Return the [x, y] coordinate for the center point of the cell that contains the specified text.  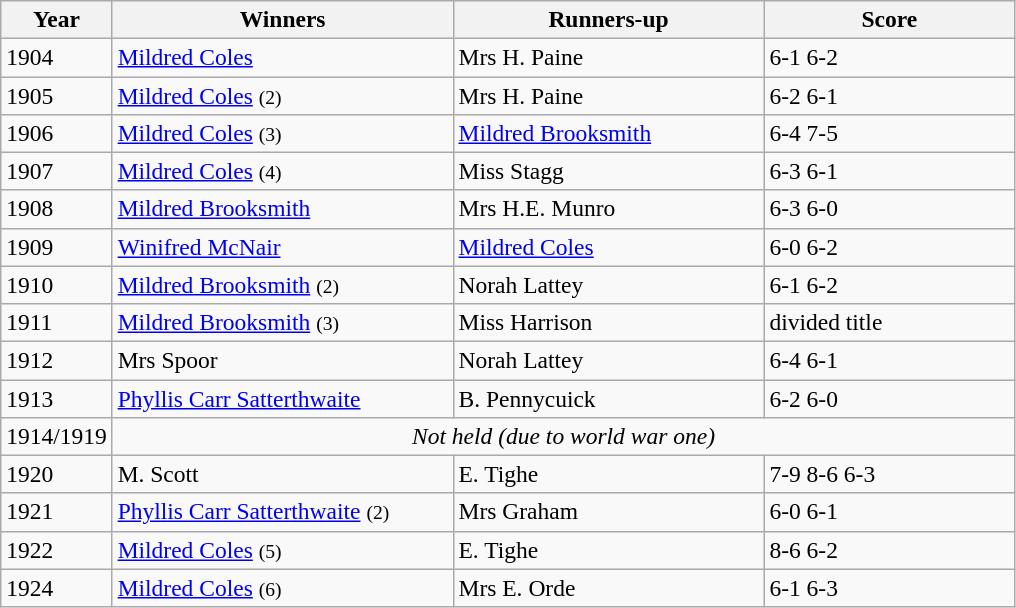
Year [56, 19]
1909 [56, 247]
6-0 6-1 [890, 512]
1908 [56, 209]
1921 [56, 512]
1904 [56, 57]
1924 [56, 588]
Winifred McNair [282, 247]
Mrs H.E. Munro [608, 209]
7-9 8-6 6-3 [890, 474]
Runners-up [608, 19]
Mildred Coles (2) [282, 95]
Mrs Graham [608, 512]
Mildred Brooksmith (3) [282, 322]
Miss Stagg [608, 171]
6-2 6-0 [890, 398]
divided title [890, 322]
1914/1919 [56, 436]
Score [890, 19]
1906 [56, 133]
Winners [282, 19]
Miss Harrison [608, 322]
B. Pennycuick [608, 398]
1920 [56, 474]
Not held (due to world war one) [564, 436]
Phyllis Carr Satterthwaite (2) [282, 512]
Mrs Spoor [282, 360]
6-1 6-3 [890, 588]
6-3 6-1 [890, 171]
Mildred Coles (6) [282, 588]
1907 [56, 171]
6-4 6-1 [890, 360]
1905 [56, 95]
6-3 6-0 [890, 209]
6-0 6-2 [890, 247]
1913 [56, 398]
8-6 6-2 [890, 550]
1922 [56, 550]
Mildred Brooksmith (2) [282, 285]
6-4 7-5 [890, 133]
Mrs E. Orde [608, 588]
1910 [56, 285]
Mildred Coles (3) [282, 133]
Phyllis Carr Satterthwaite [282, 398]
6-2 6-1 [890, 95]
Mildred Coles (5) [282, 550]
1912 [56, 360]
Mildred Coles (4) [282, 171]
1911 [56, 322]
M. Scott [282, 474]
